Provide the [X, Y] coordinate of the cell's center where the given text is located.  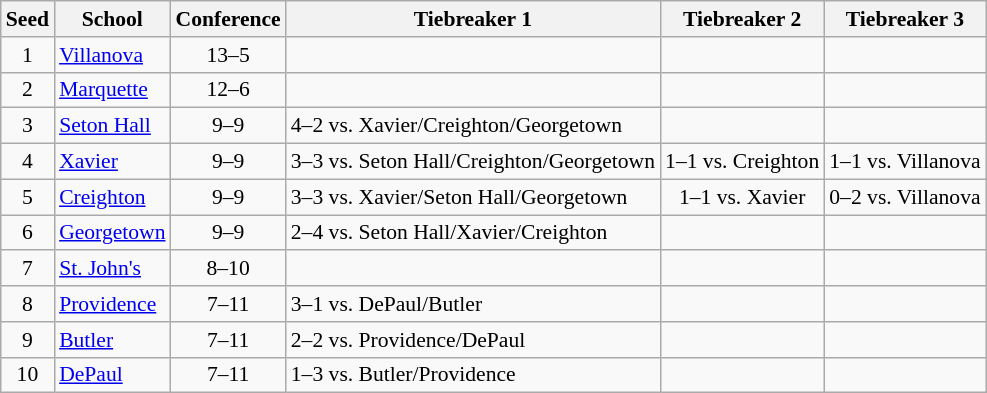
Marquette [112, 90]
4–2 vs. Xavier/Creighton/Georgetown [473, 126]
2–4 vs. Seton Hall/Xavier/Creighton [473, 233]
1 [28, 55]
3 [28, 126]
Tiebreaker 3 [904, 19]
5 [28, 197]
1–1 vs. Villanova [904, 162]
Villanova [112, 55]
Seton Hall [112, 126]
0–2 vs. Villanova [904, 197]
Conference [228, 19]
Tiebreaker 1 [473, 19]
Georgetown [112, 233]
1–3 vs. Butler/Providence [473, 375]
6 [28, 233]
2 [28, 90]
12–6 [228, 90]
1–1 vs. Xavier [742, 197]
8–10 [228, 269]
3–3 vs. Seton Hall/Creighton/Georgetown [473, 162]
2–2 vs. Providence/DePaul [473, 340]
Providence [112, 304]
3–3 vs. Xavier/Seton Hall/Georgetown [473, 197]
3–1 vs. DePaul/Butler [473, 304]
Butler [112, 340]
13–5 [228, 55]
St. John's [112, 269]
10 [28, 375]
Tiebreaker 2 [742, 19]
Seed [28, 19]
1–1 vs. Creighton [742, 162]
7 [28, 269]
Creighton [112, 197]
School [112, 19]
DePaul [112, 375]
9 [28, 340]
8 [28, 304]
4 [28, 162]
Xavier [112, 162]
